Find where the given text appears and provide that cell's center as (x, y) coordinate. 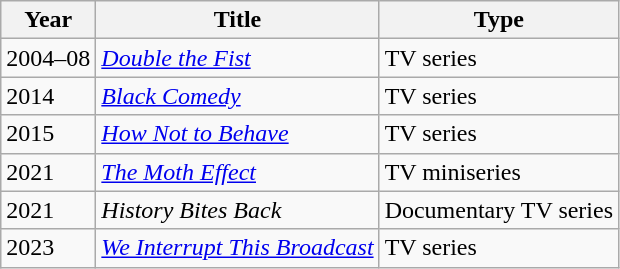
2014 (48, 96)
Title (238, 20)
2015 (48, 134)
TV miniseries (498, 172)
Year (48, 20)
History Bites Back (238, 210)
2023 (48, 248)
Double the Fist (238, 58)
Documentary TV series (498, 210)
Black Comedy (238, 96)
The Moth Effect (238, 172)
Type (498, 20)
We Interrupt This Broadcast (238, 248)
How Not to Behave (238, 134)
2004–08 (48, 58)
